Find where the given text appears and provide that cell's center as [X, Y] coordinate. 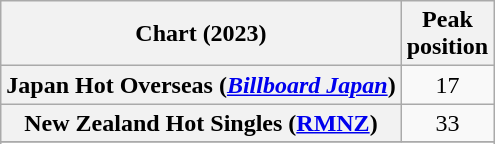
Peakposition [447, 34]
New Zealand Hot Singles (RMNZ) [201, 123]
Chart (2023) [201, 34]
Japan Hot Overseas (Billboard Japan) [201, 85]
33 [447, 123]
17 [447, 85]
